Return [x, y] of the center of cell containing provided text 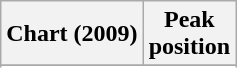
Peakposition [189, 34]
Chart (2009) [72, 34]
